Scan for the cell matching the given text and deliver its (x, y) coordinate at center. 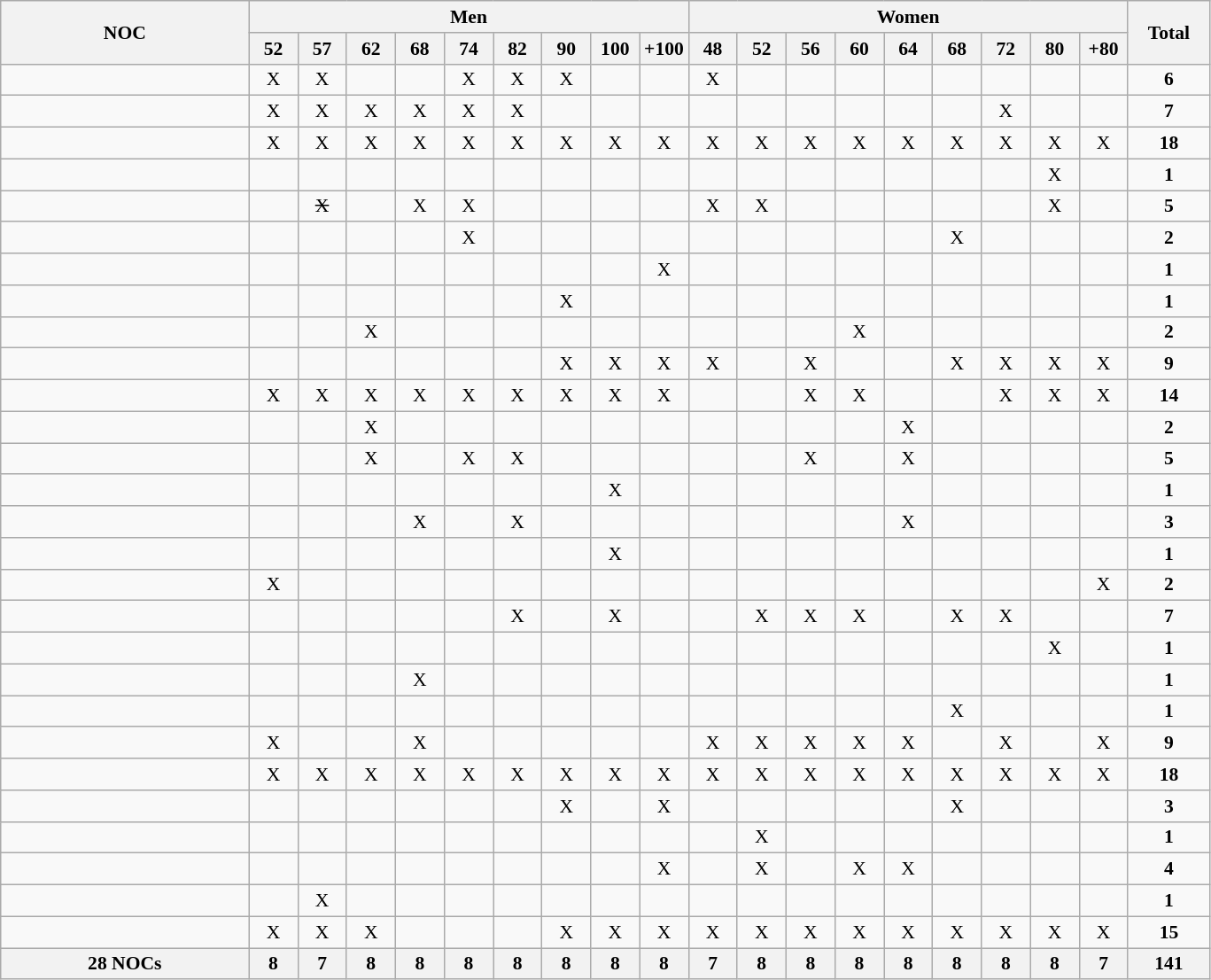
72 (1006, 49)
14 (1169, 396)
74 (468, 49)
48 (712, 49)
Total (1169, 32)
Women (908, 17)
64 (909, 49)
6 (1169, 80)
90 (567, 49)
60 (859, 49)
56 (810, 49)
57 (322, 49)
NOC (125, 32)
80 (1054, 49)
+100 (664, 49)
28 NOCs (125, 964)
+80 (1104, 49)
15 (1169, 932)
62 (370, 49)
141 (1169, 964)
82 (517, 49)
Men (469, 17)
100 (615, 49)
4 (1169, 869)
